For the text-containing cell, return its midpoint in (X, Y) coordinate format. 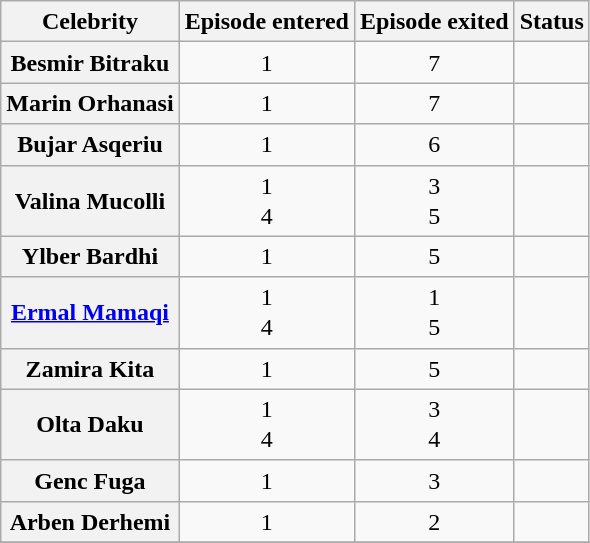
3 (434, 480)
Marin Orhanasi (90, 104)
Bujar Asqeriu (90, 144)
2 (434, 522)
15 (434, 312)
Genc Fuga (90, 480)
Celebrity (90, 22)
Arben Derhemi (90, 522)
35 (434, 200)
Besmir Bitraku (90, 62)
Valina Mucolli (90, 200)
6 (434, 144)
Status (552, 22)
Ylber Bardhi (90, 256)
Zamira Kita (90, 368)
34 (434, 424)
Olta Daku (90, 424)
Episode entered (266, 22)
Episode exited (434, 22)
Ermal Mamaqi (90, 312)
